Detect which cell encompasses the target text, then output its (X, Y) center coordinate. 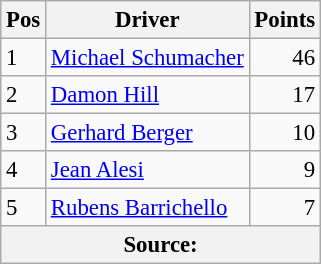
Rubens Barrichello (148, 208)
10 (284, 133)
Pos (24, 20)
3 (24, 133)
Driver (148, 20)
7 (284, 208)
2 (24, 95)
9 (284, 170)
Michael Schumacher (148, 58)
17 (284, 95)
Gerhard Berger (148, 133)
5 (24, 208)
Damon Hill (148, 95)
1 (24, 58)
Source: (161, 245)
4 (24, 170)
46 (284, 58)
Jean Alesi (148, 170)
Points (284, 20)
